Determine the [X, Y] coordinate at the center of the cell enclosing the given text.  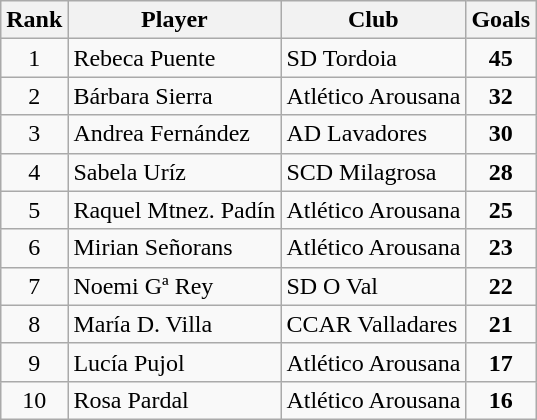
Club [374, 20]
Rank [34, 20]
28 [501, 172]
1 [34, 58]
SD Tordoia [374, 58]
Raquel Mtnez. Padín [174, 210]
Rebeca Puente [174, 58]
2 [34, 96]
25 [501, 210]
23 [501, 248]
16 [501, 400]
Sabela Uríz [174, 172]
21 [501, 324]
Rosa Pardal [174, 400]
32 [501, 96]
Bárbara Sierra [174, 96]
AD Lavadores [374, 134]
10 [34, 400]
7 [34, 286]
5 [34, 210]
3 [34, 134]
17 [501, 362]
30 [501, 134]
22 [501, 286]
María D. Villa [174, 324]
SCD Milagrosa [374, 172]
Lucía Pujol [174, 362]
SD O Val [374, 286]
Noemi Gª Rey [174, 286]
8 [34, 324]
45 [501, 58]
Mirian Señorans [174, 248]
Andrea Fernández [174, 134]
6 [34, 248]
9 [34, 362]
Player [174, 20]
CCAR Valladares [374, 324]
4 [34, 172]
Goals [501, 20]
